For the text-containing cell, return its midpoint in (X, Y) coordinate format. 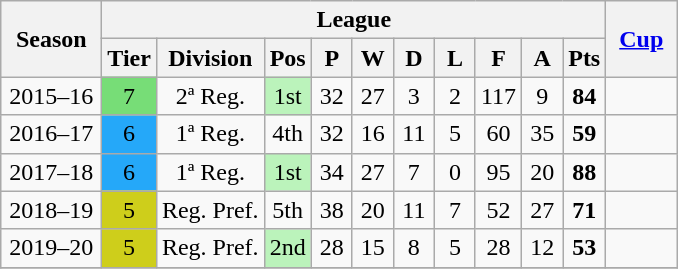
9 (542, 96)
3 (414, 96)
2018–19 (52, 210)
Cup (642, 39)
W (372, 58)
15 (372, 248)
2 (454, 96)
84 (584, 96)
2019–20 (52, 248)
2016–17 (52, 134)
117 (498, 96)
2ª Reg. (210, 96)
71 (584, 210)
Pts (584, 58)
4th (288, 134)
2nd (288, 248)
12 (542, 248)
35 (542, 134)
38 (332, 210)
34 (332, 172)
0 (454, 172)
P (332, 58)
16 (372, 134)
60 (498, 134)
53 (584, 248)
52 (498, 210)
L (454, 58)
D (414, 58)
F (498, 58)
5th (288, 210)
88 (584, 172)
59 (584, 134)
2015–16 (52, 96)
Tier (130, 58)
Pos (288, 58)
Season (52, 39)
2017–18 (52, 172)
A (542, 58)
League (354, 20)
95 (498, 172)
Division (210, 58)
8 (414, 248)
